Identify which cell holds the provided text, then report its (X, Y) central coordinate. 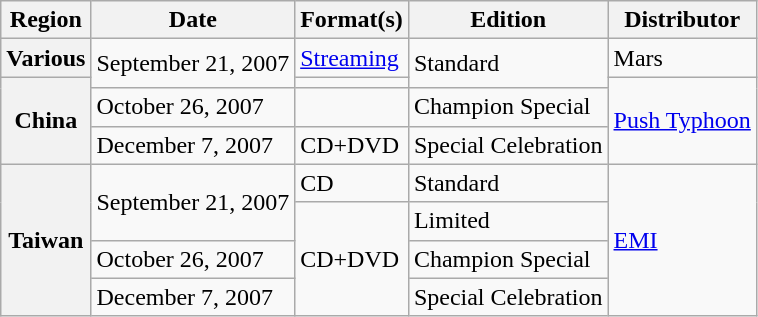
Various (46, 58)
Date (193, 20)
CD (352, 183)
Distributor (682, 20)
Push Typhoon (682, 120)
China (46, 120)
Mars (682, 58)
Format(s) (352, 20)
Taiwan (46, 240)
Region (46, 20)
Limited (508, 221)
EMI (682, 240)
Streaming (352, 58)
Edition (508, 20)
